Determine the [X, Y] coordinate at the center of the cell enclosing the given text.  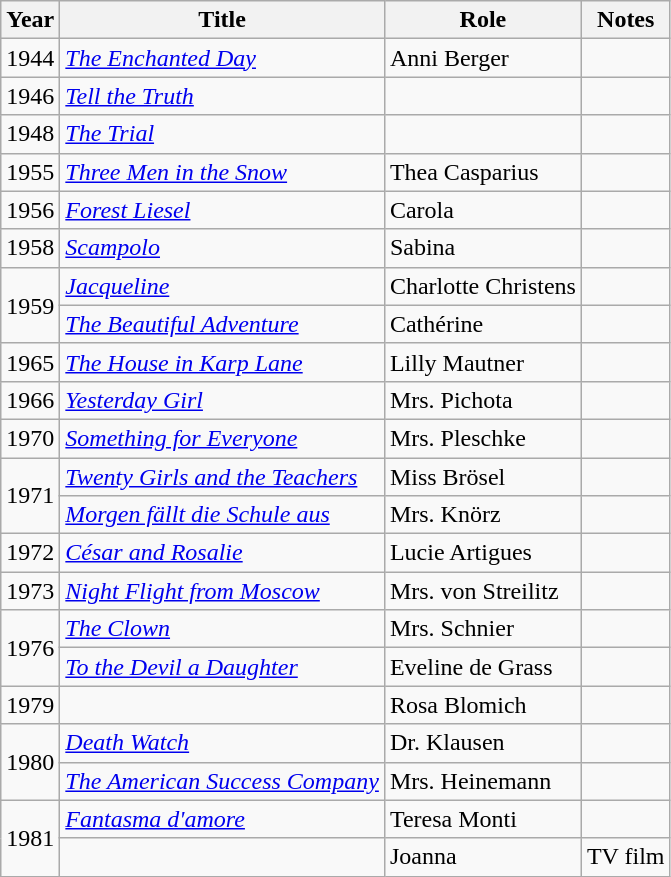
Role [482, 20]
Fantasma d'amore [222, 819]
Tell the Truth [222, 96]
Scampolo [222, 248]
Mrs. Pichota [482, 400]
Morgen fällt die Schule aus [222, 515]
1948 [30, 134]
Title [222, 20]
1959 [30, 305]
1976 [30, 648]
Carola [482, 210]
Notes [626, 20]
Anni Berger [482, 58]
César and Rosalie [222, 553]
Charlotte Christens [482, 286]
Rosa Blomich [482, 705]
Sabina [482, 248]
1970 [30, 438]
1979 [30, 705]
1956 [30, 210]
Lilly Mautner [482, 362]
Year [30, 20]
1980 [30, 762]
1965 [30, 362]
Twenty Girls and the Teachers [222, 477]
Death Watch [222, 743]
The Trial [222, 134]
1972 [30, 553]
Jacqueline [222, 286]
1958 [30, 248]
Miss Brösel [482, 477]
1966 [30, 400]
Mrs. Heinemann [482, 781]
Mrs. Schnier [482, 629]
Forest Liesel [222, 210]
1971 [30, 496]
TV film [626, 857]
The American Success Company [222, 781]
Dr. Klausen [482, 743]
Lucie Artigues [482, 553]
Something for Everyone [222, 438]
The Clown [222, 629]
Eveline de Grass [482, 667]
Night Flight from Moscow [222, 591]
1946 [30, 96]
To the Devil a Daughter [222, 667]
Cathérine [482, 324]
1973 [30, 591]
Thea Casparius [482, 172]
The Beautiful Adventure [222, 324]
Teresa Monti [482, 819]
Three Men in the Snow [222, 172]
1955 [30, 172]
Mrs. Pleschke [482, 438]
The Enchanted Day [222, 58]
1944 [30, 58]
Mrs. von Streilitz [482, 591]
1981 [30, 838]
The House in Karp Lane [222, 362]
Yesterday Girl [222, 400]
Joanna [482, 857]
Mrs. Knörz [482, 515]
